Identify which cell holds the provided text, then report its (X, Y) central coordinate. 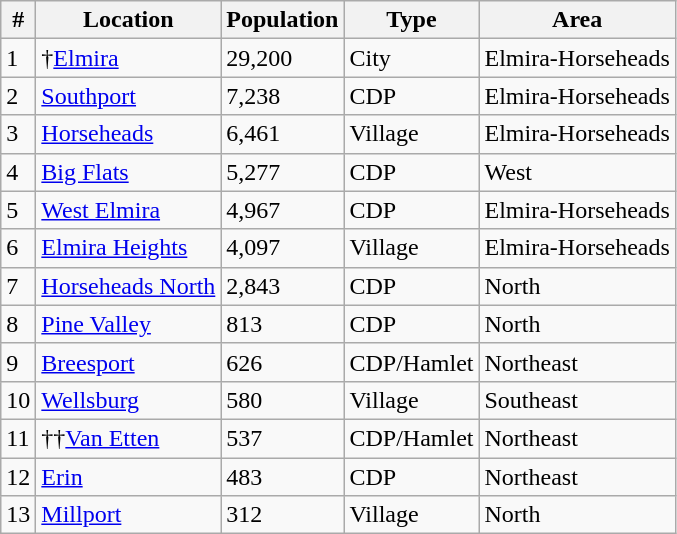
Breesport (128, 362)
8 (18, 324)
7,238 (282, 96)
Type (412, 20)
4,097 (282, 248)
10 (18, 400)
12 (18, 477)
537 (282, 438)
4,967 (282, 210)
29,200 (282, 58)
813 (282, 324)
Population (282, 20)
Southeast (577, 400)
3 (18, 134)
2 (18, 96)
# (18, 20)
7 (18, 286)
†Elmira (128, 58)
††Van Etten (128, 438)
4 (18, 172)
580 (282, 400)
City (412, 58)
Pine Valley (128, 324)
1 (18, 58)
6 (18, 248)
626 (282, 362)
9 (18, 362)
Area (577, 20)
312 (282, 515)
Millport (128, 515)
11 (18, 438)
Horseheads (128, 134)
Location (128, 20)
Horseheads North (128, 286)
Erin (128, 477)
6,461 (282, 134)
Elmira Heights (128, 248)
5,277 (282, 172)
5 (18, 210)
West (577, 172)
West Elmira (128, 210)
2,843 (282, 286)
Wellsburg (128, 400)
483 (282, 477)
Southport (128, 96)
13 (18, 515)
Big Flats (128, 172)
